Determine the (X, Y) coordinate at the center of the cell enclosing the given text.  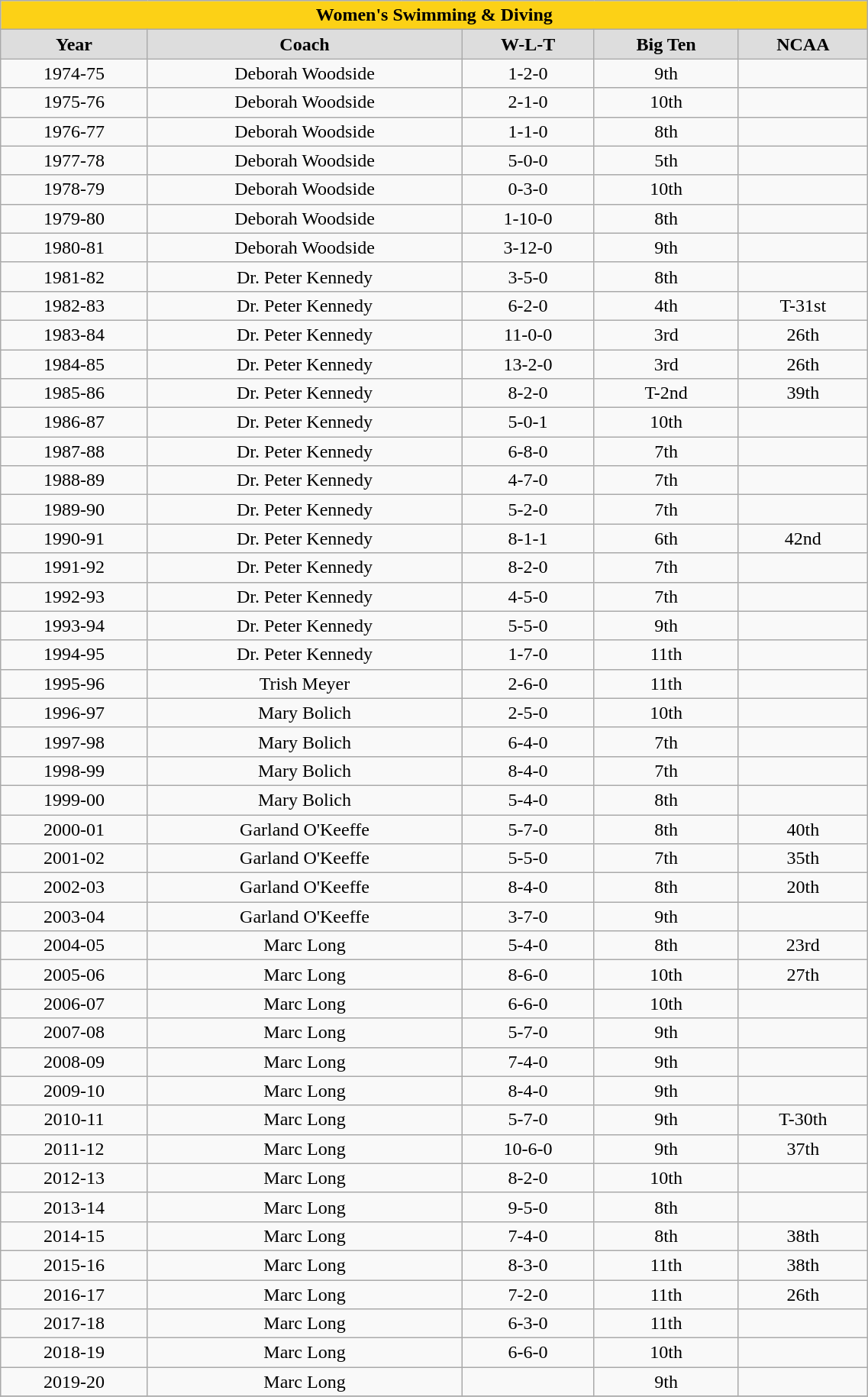
1995-96 (74, 684)
1977-78 (74, 160)
2013-14 (74, 1207)
8-6-0 (528, 975)
1-10-0 (528, 218)
1980-81 (74, 247)
6-4-0 (528, 742)
2000-01 (74, 829)
2005-06 (74, 975)
3-7-0 (528, 917)
2002-03 (74, 888)
2011-12 (74, 1149)
11-0-0 (528, 335)
35th (803, 859)
1986-87 (74, 422)
2-6-0 (528, 684)
1998-99 (74, 771)
2014-15 (74, 1236)
Women's Swimming & Diving (434, 15)
1991-92 (74, 568)
2010-11 (74, 1120)
4-5-0 (528, 597)
23rd (803, 946)
8-3-0 (528, 1265)
T-31st (803, 306)
1984-85 (74, 364)
Big Ten (666, 44)
1999-00 (74, 800)
2015-16 (74, 1265)
39th (803, 393)
10-6-0 (528, 1149)
1989-90 (74, 509)
2016-17 (74, 1295)
Coach (304, 44)
0-3-0 (528, 189)
6-3-0 (528, 1324)
20th (803, 888)
2001-02 (74, 859)
1981-82 (74, 276)
1982-83 (74, 306)
Trish Meyer (304, 684)
1975-76 (74, 102)
1992-93 (74, 597)
1978-79 (74, 189)
1985-86 (74, 393)
1-2-0 (528, 73)
6-2-0 (528, 306)
4th (666, 306)
1976-77 (74, 131)
1990-91 (74, 538)
T-30th (803, 1120)
9-5-0 (528, 1207)
27th (803, 975)
37th (803, 1149)
2008-09 (74, 1062)
1997-98 (74, 742)
2017-18 (74, 1324)
2004-05 (74, 946)
2007-08 (74, 1033)
NCAA (803, 44)
2-5-0 (528, 713)
2012-13 (74, 1178)
8-1-1 (528, 538)
1994-95 (74, 655)
1979-80 (74, 218)
3-5-0 (528, 276)
2006-07 (74, 1004)
13-2-0 (528, 364)
1974-75 (74, 73)
6-8-0 (528, 451)
2018-19 (74, 1353)
5-0-0 (528, 160)
6th (666, 538)
5-0-1 (528, 422)
1-1-0 (528, 131)
2019-20 (74, 1382)
2003-04 (74, 917)
2-1-0 (528, 102)
1987-88 (74, 451)
42nd (803, 538)
W-L-T (528, 44)
1-7-0 (528, 655)
1996-97 (74, 713)
3-12-0 (528, 247)
1983-84 (74, 335)
2009-10 (74, 1091)
7-2-0 (528, 1295)
1993-94 (74, 626)
1988-89 (74, 480)
Year (74, 44)
T-2nd (666, 393)
5-2-0 (528, 509)
5th (666, 160)
40th (803, 829)
4-7-0 (528, 480)
